Locate the cell with the specified text and output its [x, y] center coordinate. 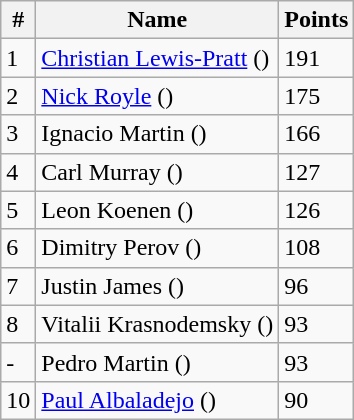
Leon Koenen () [158, 210]
2 [18, 96]
1 [18, 58]
Dimitry Perov () [158, 248]
8 [18, 324]
96 [316, 286]
Points [316, 20]
# [18, 20]
5 [18, 210]
Vitalii Krasnodemsky () [158, 324]
Pedro Martin () [158, 362]
127 [316, 172]
Ignacio Martin () [158, 134]
126 [316, 210]
6 [18, 248]
175 [316, 96]
4 [18, 172]
90 [316, 400]
- [18, 362]
Carl Murray () [158, 172]
Nick Royle () [158, 96]
7 [18, 286]
Paul Albaladejo () [158, 400]
10 [18, 400]
166 [316, 134]
Christian Lewis-Pratt () [158, 58]
Name [158, 20]
191 [316, 58]
108 [316, 248]
3 [18, 134]
Justin James () [158, 286]
